Search for the cell housing the specified text and yield its [X, Y] center coordinate. 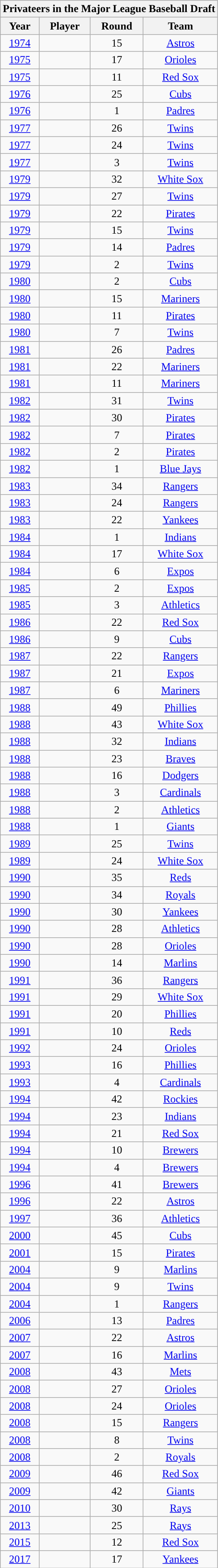
13 [117, 1321]
20 [117, 1014]
1997 [20, 1218]
31 [117, 401]
2001 [20, 1252]
45 [117, 1235]
2000 [20, 1235]
12 [117, 1542]
Braves [180, 759]
8 [117, 1440]
35 [117, 878]
Team [180, 26]
Player [65, 26]
2010 [20, 1508]
2015 [20, 1542]
2017 [20, 1559]
Year [20, 26]
Round [117, 26]
Mets [180, 1372]
2006 [20, 1321]
Rockies [180, 1099]
41 [117, 1184]
46 [117, 1474]
Privateers in the Major League Baseball Draft [109, 9]
1992 [20, 1048]
Dodgers [180, 776]
1974 [20, 43]
29 [117, 997]
49 [117, 707]
Blue Jays [180, 469]
2013 [20, 1525]
